Pinpoint the cell where the given text exists, returning its [X, Y] midpoint coordinate. 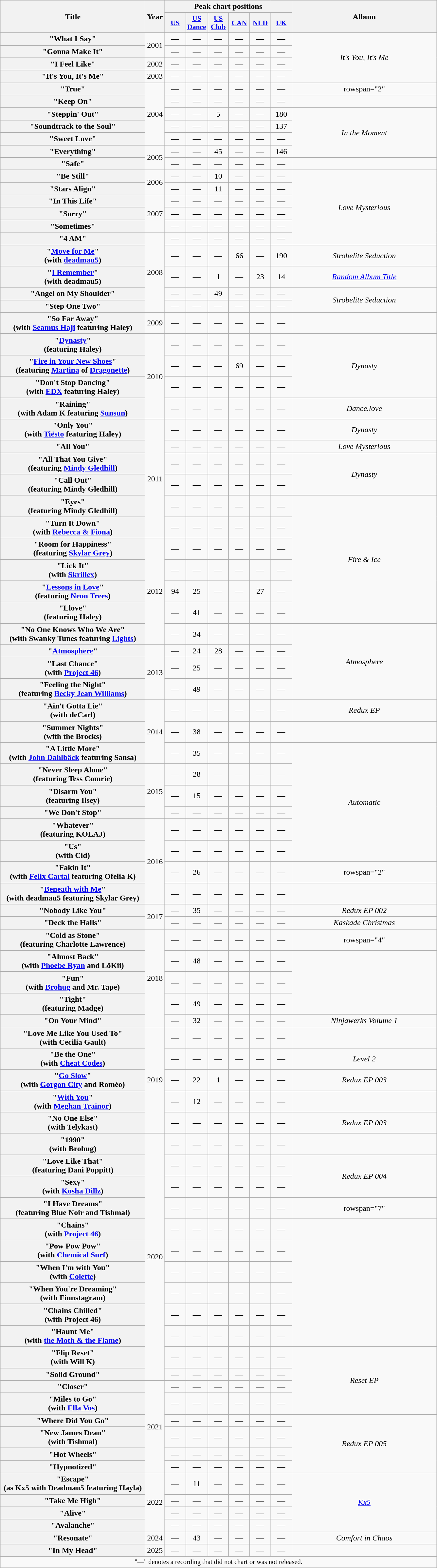
"Fakin It"(with Felix Cartal featuring Ofelia K) [73, 872]
"Chains Chilled"(with Project 46) [73, 1315]
"Avalanche" [73, 1525]
"Stars Align" [73, 189]
"Sometimes" [73, 226]
43 [197, 1538]
"Us"(with Cid) [73, 851]
180 [281, 114]
24 [197, 651]
"When You're Dreaming"(with Finnstagram) [73, 1293]
"Llove"(featuring Haley) [73, 613]
"Sweet Love" [73, 139]
"Only You"(with Tiësto featuring Haley) [73, 430]
"Soundtrack to the Soul" [73, 126]
"Fire in Your New Shoes"(featuring Martina of Dragonette) [73, 366]
32 [197, 1020]
"Lessons in Love"(featuring Neon Trees) [73, 591]
"Haunt Me"(with the Moth & the Flame) [73, 1336]
"Pow Pow Pow"(with Chemical Surf) [73, 1250]
"No One Knows Who We Are"(with Swanky Tunes featuring Lights) [73, 634]
"Room for Happiness"(featuring Skylar Grey) [73, 549]
"So Far Away"(with Seamus Haji featuring Haley) [73, 323]
"Deck the Halls" [73, 923]
190 [281, 256]
27 [260, 591]
"Closer" [73, 1387]
2010 [155, 376]
22 [197, 1080]
"—" denotes a recording that did not chart or was not released. [219, 1562]
"Miles to Go"(with Ella Vos) [73, 1404]
"All You" [73, 447]
15 [197, 796]
38 [197, 731]
94 [175, 591]
2020 [155, 1257]
USClub [218, 23]
2009 [155, 323]
"It's You, It's Me" [73, 76]
"Steppin' Out" [73, 114]
"Lick It"(with Skrillex) [73, 570]
"When I'm with You"(with Colette) [73, 1272]
"Raining"(with Adam K featuring Sunsun) [73, 408]
Kaskade Christmas [364, 923]
"Flip Reset"(with Will K) [73, 1357]
"Disarm You"(featuring Ilsey) [73, 796]
Atmosphere [364, 661]
"Be Still" [73, 176]
69 [239, 366]
"I Feel Like" [73, 64]
"In My Head" [73, 1550]
"No One Else" (with Telykast) [73, 1123]
"Sexy"(with Kosha Dillz) [73, 1187]
2011 [155, 478]
Redux EP 005 [364, 1444]
"Step One Two" [73, 306]
"Tight" (featuring Madge) [73, 1003]
66 [239, 256]
"Don't Stop Dancing"(with EDX featuring Haley) [73, 387]
"All That You Give"(featuring Mindy Gledhill) [73, 463]
Kx5 [364, 1502]
rowspan="4" [364, 940]
Redux EP 004 [364, 1176]
"Nobody Like You" [73, 910]
"Where Did You Go" [73, 1421]
2015 [155, 791]
"Fun" (with Brohug and Mr. Tape) [73, 982]
2016 [155, 861]
"Everything" [73, 151]
rowspan="7" [364, 1208]
"Atmosphere" [73, 651]
"Dynasty"(featuring Haley) [73, 344]
"What I Say" [73, 39]
2022 [155, 1502]
2004 [155, 114]
14 [281, 277]
Reset EP [364, 1380]
"Love Me Like You Used To"(with Cecilia Gault) [73, 1037]
Ninjawerks Volume 1 [364, 1020]
Redux EP 002 [364, 910]
In the Moment [364, 132]
2008 [155, 272]
"Last Chance"(with Project 46) [73, 668]
Peak chart positions [228, 7]
Fire & Ice [364, 559]
41 [197, 613]
2002 [155, 64]
"Love Like That"(featuring Dani Poppitt) [73, 1165]
2024 [155, 1538]
5 [218, 114]
146 [281, 151]
"Escape"(as Kx5 with Deadmau5 featuring Hayla) [73, 1484]
23 [260, 277]
2006 [155, 183]
26 [197, 872]
"Call Out"(featuring Mindy Gledhill) [73, 485]
Comfort in Chaos [364, 1538]
USDance [197, 23]
"Hypnotized" [73, 1467]
"Resonate" [73, 1538]
2017 [155, 917]
48 [197, 961]
"I Remember"(with deadmau5) [73, 277]
"Summer Nights"(with the Brocks) [73, 731]
"Solid Ground" [73, 1374]
"Chains"(with Project 46) [73, 1229]
CAN [239, 23]
It's You, It's Me [364, 58]
"Move for Me"(with deadmau5) [73, 256]
"Go Slow"(with Gorgon City and Roméo) [73, 1080]
"With You"(with Meghan Trainor) [73, 1102]
137 [281, 126]
"Angel on My Shoulder" [73, 294]
"Feeling the Night"(featuring Becky Jean Williams) [73, 689]
Random Album Title [364, 277]
2019 [155, 1080]
2021 [155, 1427]
"Beneath with Me"(with deadmau5 featuring Skylar Grey) [73, 893]
"Safe" [73, 164]
34 [197, 634]
Album [364, 16]
12 [197, 1102]
"Alive" [73, 1513]
"1990"(with Brohug) [73, 1144]
"Hot Wheels" [73, 1454]
Redux EP [364, 710]
2012 [155, 591]
"Cold as Stone" (featuring Charlotte Lawrence) [73, 940]
Title [73, 16]
"Sorry" [73, 214]
45 [218, 151]
"Almost Back" (with Phoebe Ryan and LöKii) [73, 961]
2014 [155, 731]
"Gonna Make It" [73, 51]
NLD [260, 23]
"4 AM" [73, 239]
"Ain't Gotta Lie"(with deCarl) [73, 710]
"Be the One"(with Cheat Codes) [73, 1059]
"A Little More"(with John Dahlbäck featuring Sansa) [73, 753]
UK [281, 23]
10 [218, 176]
Level 2 [364, 1059]
2003 [155, 76]
"We Don't Stop" [73, 813]
"On Your Mind" [73, 1020]
"Keep On" [73, 101]
"Eyes"(featuring Mindy Gledhill) [73, 506]
"Whatever"(featuring KOLAJ) [73, 830]
"I Have Dreams"(featuring Blue Noir and Tishmal) [73, 1208]
2018 [155, 978]
"True" [73, 89]
2025 [155, 1550]
US [175, 23]
Dance.love [364, 408]
Year [155, 16]
"Turn It Down"(with Rebecca & Fiona) [73, 528]
"Take Me High" [73, 1500]
2005 [155, 157]
Automatic [364, 802]
"New James Dean"(with Tishmal) [73, 1437]
2001 [155, 45]
2013 [155, 672]
2007 [155, 214]
"Never Sleep Alone"(featuring Tess Comrie) [73, 775]
"In This Life" [73, 201]
